Identify which cell holds the provided text, then report its (x, y) central coordinate. 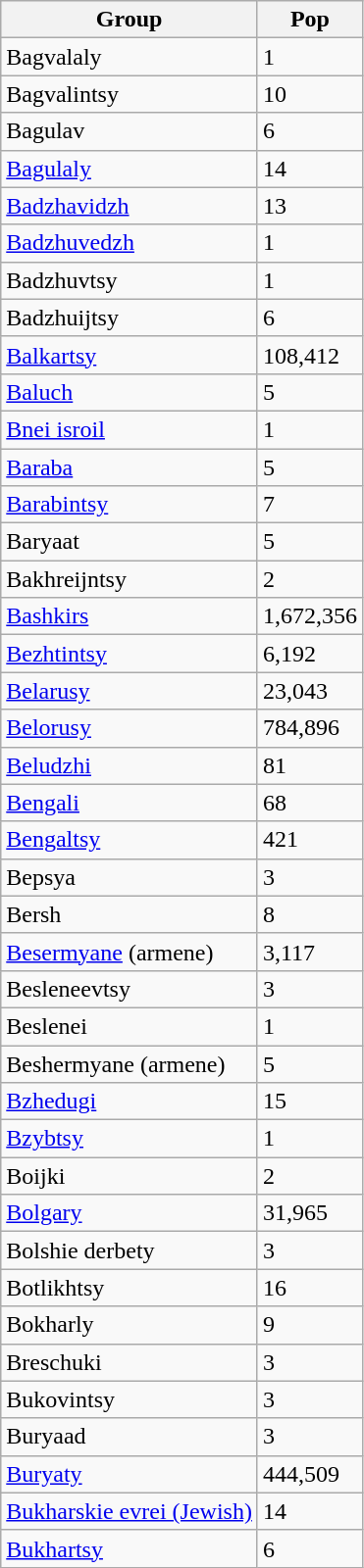
15 (310, 1102)
Bengaltsy (130, 840)
Belorusy (130, 728)
Baraba (130, 467)
8 (310, 914)
421 (310, 840)
9 (310, 1325)
13 (310, 206)
Bakhreijntsy (130, 579)
68 (310, 803)
Bukharskie evrei (Jewish) (130, 1511)
108,412 (310, 355)
23,043 (310, 691)
Buryaad (130, 1437)
Beshermyane (armene) (130, 1063)
Bagulaly (130, 169)
1,672,356 (310, 616)
Pop (310, 20)
Badzhuvtsy (130, 280)
Botlikhtsy (130, 1288)
7 (310, 505)
Bzybtsy (130, 1139)
Group (130, 20)
Badzhuvedzh (130, 243)
Barabintsy (130, 505)
31,965 (310, 1213)
Badzhuijtsy (130, 318)
Bukovintsy (130, 1399)
Bokharly (130, 1325)
Baryaat (130, 542)
Baluch (130, 392)
6,192 (310, 654)
444,509 (310, 1474)
Boijki (130, 1176)
Bengali (130, 803)
Belarusy (130, 691)
Balkartsy (130, 355)
Bukhartsy (130, 1548)
Bnei isroil (130, 429)
Bashkirs (130, 616)
Breschuki (130, 1362)
Badzhavidzh (130, 206)
Bolgary (130, 1213)
Beludzhi (130, 765)
Bolshie derbety (130, 1250)
3,117 (310, 952)
Bezhtintsy (130, 654)
81 (310, 765)
784,896 (310, 728)
10 (310, 94)
Beslenei (130, 1026)
Bagvalintsy (130, 94)
Bagvalaly (130, 57)
Bzhedugi (130, 1102)
Bagulav (130, 131)
Bepsya (130, 877)
Buryaty (130, 1474)
16 (310, 1288)
Besleneevtsy (130, 989)
Bersh (130, 914)
Besermyane (armene) (130, 952)
